Search for the cell housing the specified text and yield its [x, y] center coordinate. 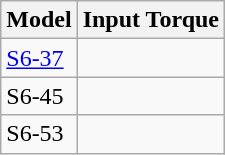
S6-37 [39, 58]
Input Torque [150, 20]
S6-45 [39, 96]
Model [39, 20]
S6-53 [39, 134]
